Search for the cell housing the specified text and yield its [x, y] center coordinate. 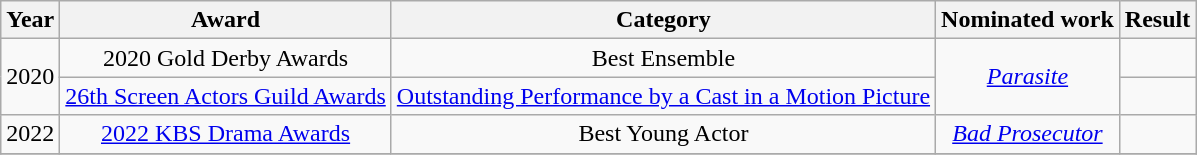
Outstanding Performance by a Cast in a Motion Picture [663, 96]
Parasite [1028, 77]
2022 KBS Drama Awards [226, 134]
Best Young Actor [663, 134]
2020 Gold Derby Awards [226, 58]
Bad Prosecutor [1028, 134]
2020 [30, 77]
Year [30, 20]
Nominated work [1028, 20]
Result [1157, 20]
2022 [30, 134]
Best Ensemble [663, 58]
26th Screen Actors Guild Awards [226, 96]
Award [226, 20]
Category [663, 20]
